Return (x, y) of the center of cell containing provided text 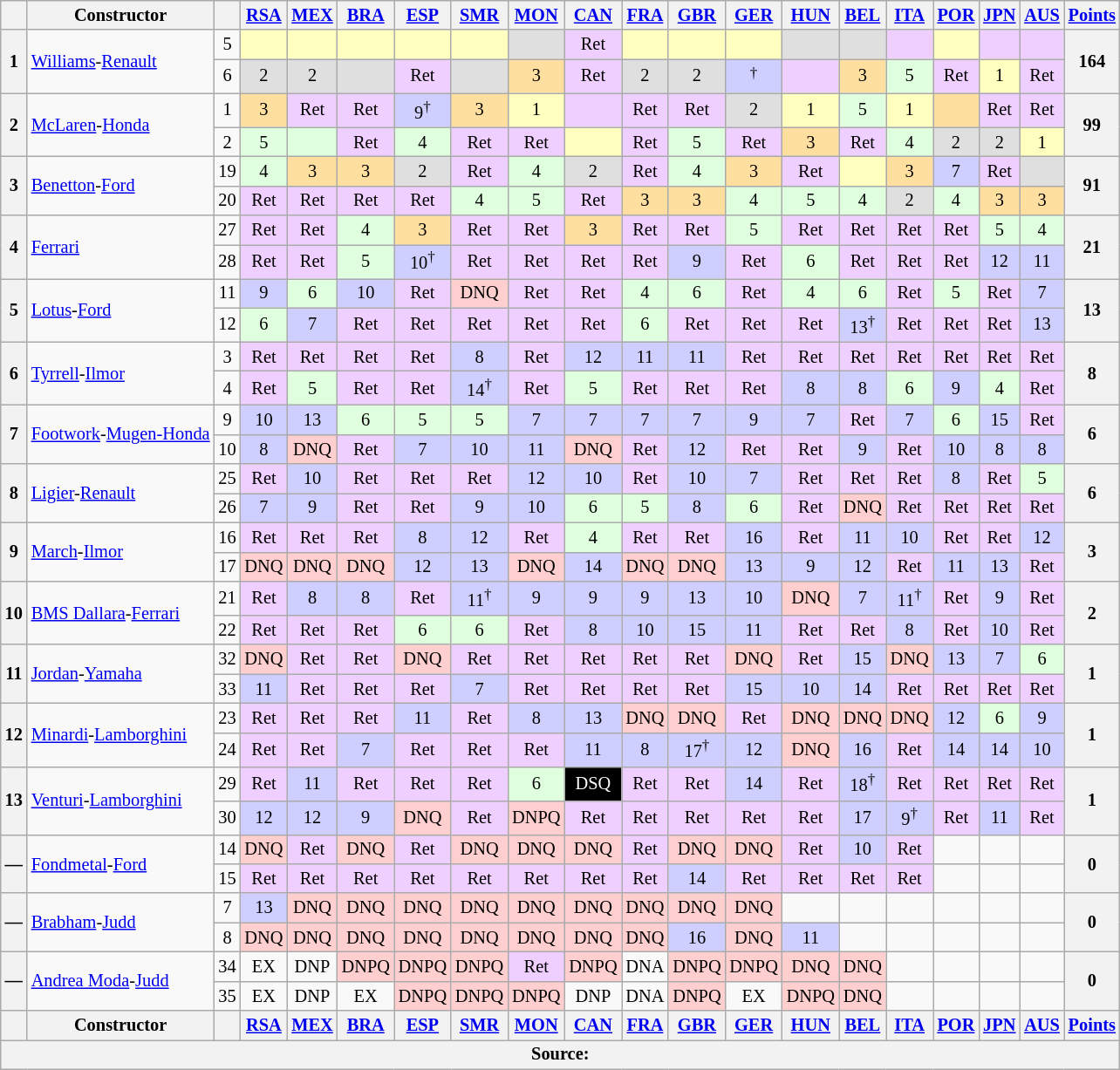
20 (227, 201)
Footwork-Mugen-Honda (120, 434)
Jordan-Yamaha (120, 673)
BMS Dallara-Ferrari (120, 612)
Benetton-Ford (120, 185)
18† (863, 783)
13† (863, 324)
99 (1092, 126)
Ligier-Renault (120, 494)
Brabham-Judd (120, 923)
28 (227, 262)
32 (227, 659)
26 (227, 508)
19 (227, 171)
34 (227, 966)
Tyrrell-Ilmor (120, 373)
March-Ilmor (120, 551)
22 (227, 630)
Source: (560, 1054)
Ferrari (120, 248)
24 (227, 750)
30 (227, 818)
164 (1092, 61)
Fondmetal-Ford (120, 863)
Williams-Renault (120, 61)
17† (696, 750)
14† (480, 387)
29 (227, 783)
35 (227, 996)
10† (422, 262)
McLaren-Honda (120, 126)
23 (227, 718)
91 (1092, 185)
† (754, 77)
Minardi-Lamborghini (120, 734)
Lotus-Ford (120, 310)
Venturi-Lamborghini (120, 801)
25 (227, 479)
33 (227, 689)
Andrea Moda-Judd (120, 980)
27 (227, 230)
DSQ (593, 783)
